Return the [X, Y] coordinate for the center point of the cell that contains the specified text.  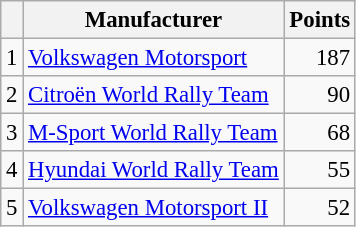
Volkswagen Motorsport II [154, 208]
Volkswagen Motorsport [154, 58]
68 [320, 133]
3 [12, 133]
187 [320, 58]
Points [320, 20]
90 [320, 95]
52 [320, 208]
2 [12, 95]
Manufacturer [154, 20]
4 [12, 170]
M-Sport World Rally Team [154, 133]
Citroën World Rally Team [154, 95]
55 [320, 170]
Hyundai World Rally Team [154, 170]
5 [12, 208]
1 [12, 58]
